Detect which cell encompasses the target text, then output its [x, y] center coordinate. 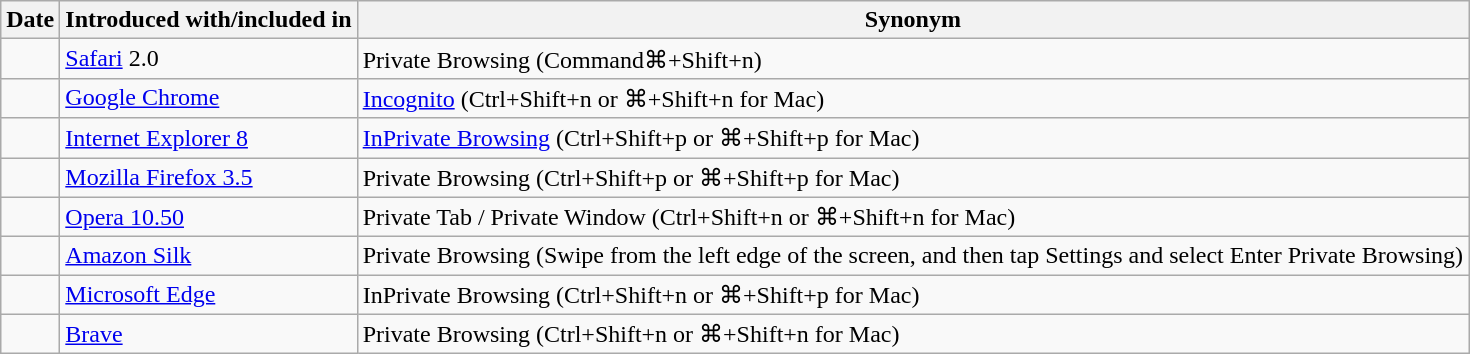
Microsoft Edge [208, 295]
Synonym [912, 20]
Safari 2.0 [208, 59]
Date [30, 20]
Private Browsing (Ctrl+Shift+n or ⌘+Shift+n for Mac) [912, 334]
Incognito (Ctrl+Shift+n or ⌘+Shift+n for Mac) [912, 98]
Opera 10.50 [208, 217]
InPrivate Browsing (Ctrl+Shift+p or ⌘+Shift+p for Mac) [912, 138]
Introduced with/included in [208, 20]
Private Browsing (Command⌘+Shift+n) [912, 59]
Internet Explorer 8 [208, 138]
Amazon Silk [208, 256]
Google Chrome [208, 98]
Private Browsing (Swipe from the left edge of the screen, and then tap Settings and select Enter Private Browsing) [912, 256]
Private Browsing (Ctrl+Shift+p or ⌘+Shift+p for Mac) [912, 178]
Brave [208, 334]
Private Tab / Private Window (Ctrl+Shift+n or ⌘+Shift+n for Mac) [912, 217]
InPrivate Browsing (Ctrl+Shift+n or ⌘+Shift+p for Mac) [912, 295]
Mozilla Firefox 3.5 [208, 178]
